Extract the [X, Y] coordinate from the center of the cell holding the provided text.  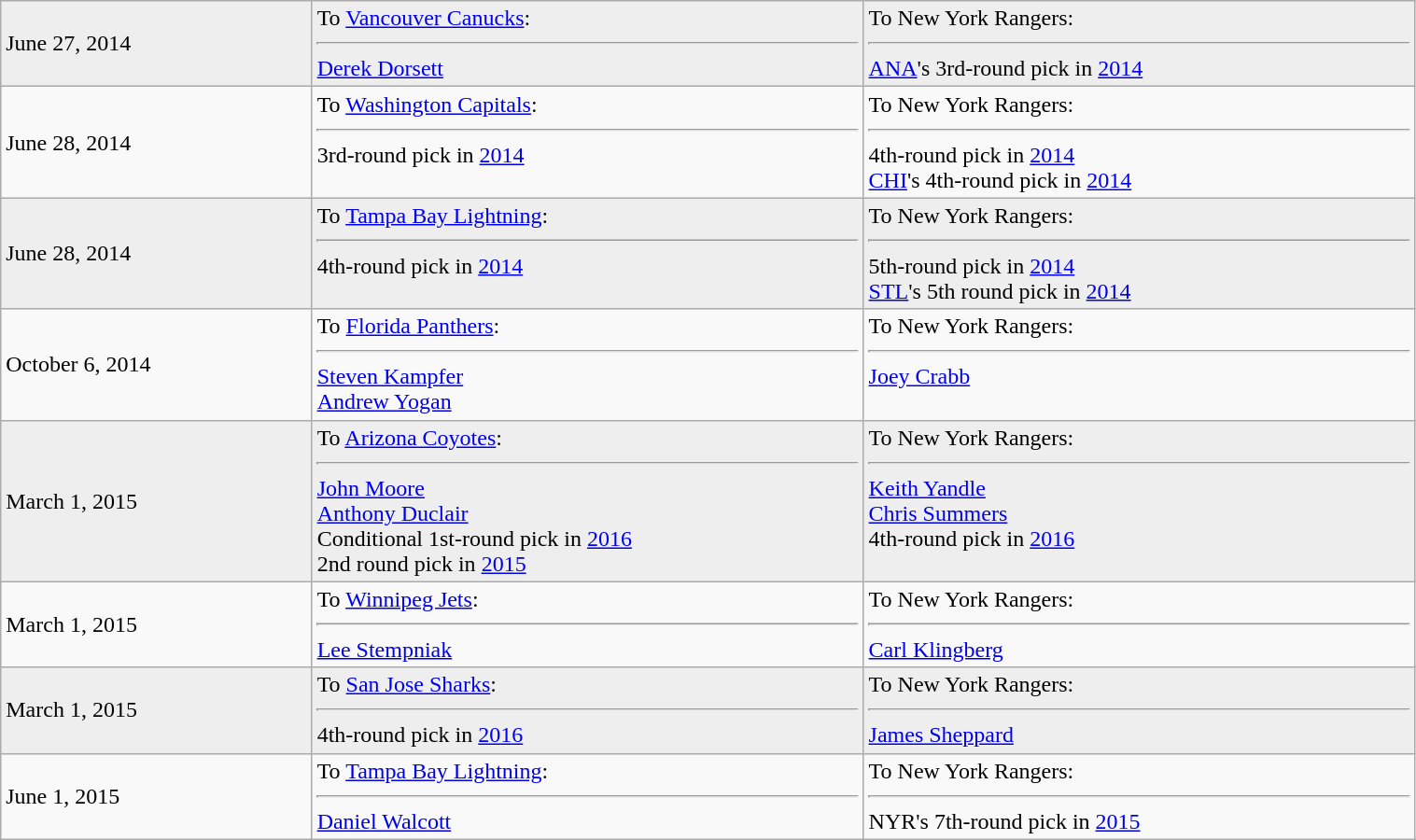
To Vancouver Canucks:Derek Dorsett [588, 44]
June 27, 2014 [157, 44]
To New York Rangers:Joey Crabb [1139, 364]
To Florida Panthers:Steven KampferAndrew Yogan [588, 364]
To New York Rangers:Carl Klingberg [1139, 624]
To Tampa Bay Lightning:4th-round pick in 2014 [588, 254]
To San Jose Sharks:4th-round pick in 2016 [588, 710]
To New York Rangers:4th-round pick in 2014CHI's 4th-round pick in 2014 [1139, 142]
To New York Rangers:ANA's 3rd-round pick in 2014 [1139, 44]
To New York Rangers:Keith YandleChris Summers4th-round pick in 2016 [1139, 500]
To New York Rangers:James Sheppard [1139, 710]
To Winnipeg Jets:Lee Stempniak [588, 624]
June 1, 2015 [157, 796]
To Arizona Coyotes:John MooreAnthony DuclairConditional 1st-round pick in 20162nd round pick in 2015 [588, 500]
To Tampa Bay Lightning:Daniel Walcott [588, 796]
To New York Rangers:5th-round pick in 2014STL's 5th round pick in 2014 [1139, 254]
To New York Rangers:NYR's 7th-round pick in 2015 [1139, 796]
October 6, 2014 [157, 364]
To Washington Capitals:3rd-round pick in 2014 [588, 142]
